Search for the cell housing the specified text and yield its (X, Y) center coordinate. 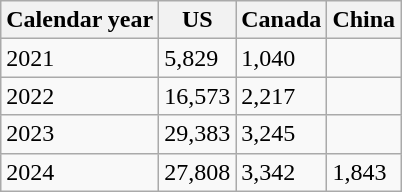
3,342 (282, 172)
2022 (80, 96)
5,829 (198, 58)
1,843 (364, 172)
China (364, 20)
US (198, 20)
Calendar year (80, 20)
2021 (80, 58)
27,808 (198, 172)
Canada (282, 20)
29,383 (198, 134)
2024 (80, 172)
1,040 (282, 58)
2023 (80, 134)
3,245 (282, 134)
2,217 (282, 96)
16,573 (198, 96)
